Pinpoint the cell where the given text exists, returning its (x, y) midpoint coordinate. 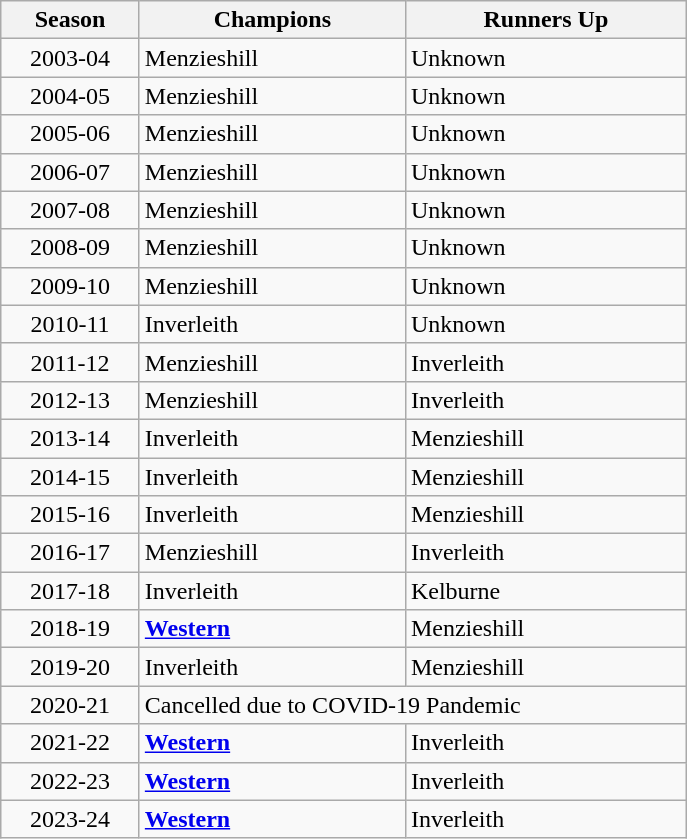
2003-04 (70, 58)
2013-14 (70, 438)
2015-16 (70, 515)
2014-15 (70, 477)
2020-21 (70, 705)
Cancelled due to COVID-19 Pandemic (412, 705)
Season (70, 20)
Champions (272, 20)
2007-08 (70, 210)
2012-13 (70, 400)
2019-20 (70, 667)
2005-06 (70, 134)
2017-18 (70, 591)
2018-19 (70, 629)
2009-10 (70, 286)
2004-05 (70, 96)
Kelburne (546, 591)
2008-09 (70, 248)
2022-23 (70, 781)
2011-12 (70, 362)
Runners Up (546, 20)
2016-17 (70, 553)
2023-24 (70, 819)
2010-11 (70, 324)
2021-22 (70, 743)
2006-07 (70, 172)
